Find where the given text appears and provide that cell's center as (X, Y) coordinate. 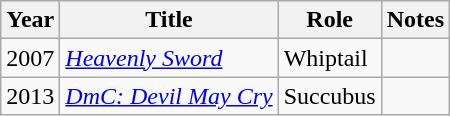
Title (169, 20)
Whiptail (330, 58)
Heavenly Sword (169, 58)
Notes (415, 20)
Role (330, 20)
2007 (30, 58)
DmC: Devil May Cry (169, 96)
Succubus (330, 96)
Year (30, 20)
2013 (30, 96)
